Return (x, y) of the center of cell containing provided text 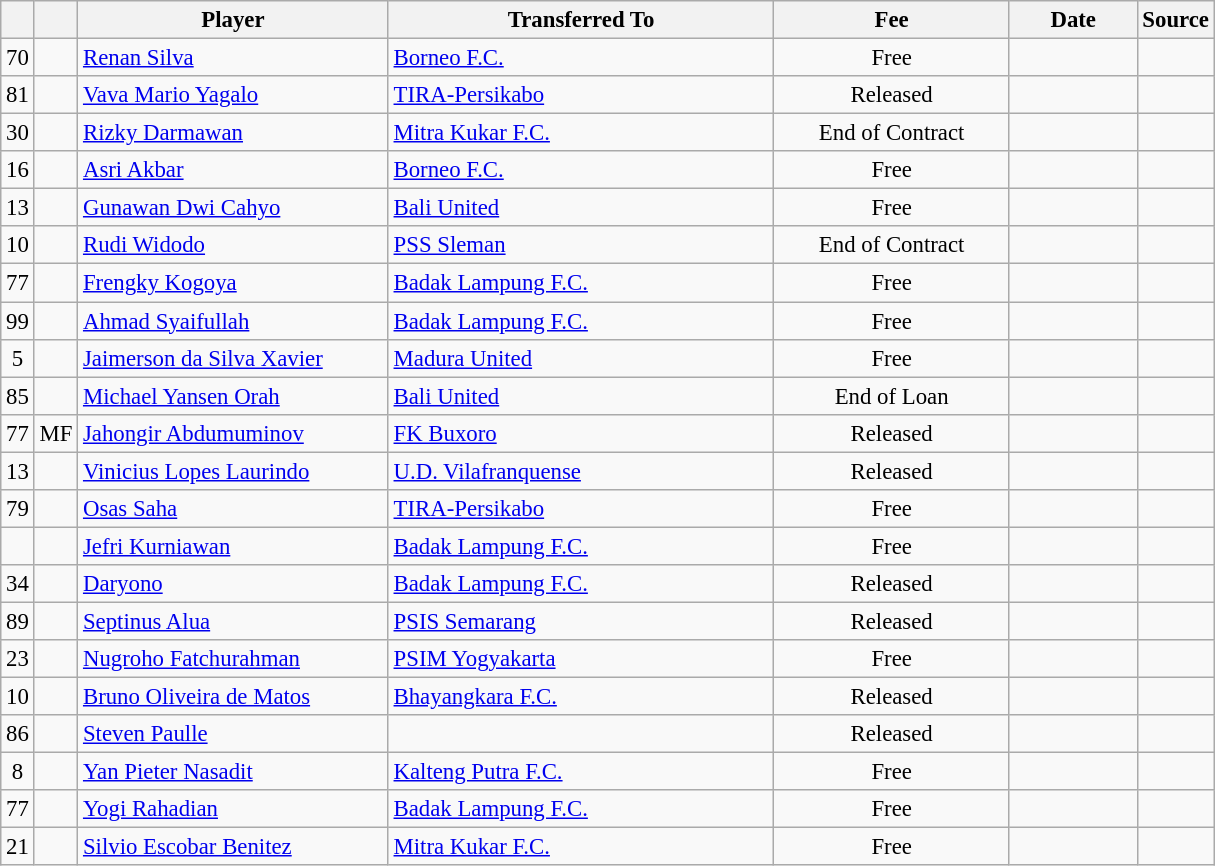
85 (18, 396)
Rudi Widodo (234, 245)
Player (234, 20)
Fee (892, 20)
Gunawan Dwi Cahyo (234, 208)
30 (18, 133)
Jefri Kurniawan (234, 546)
Frengky Kogoya (234, 283)
89 (18, 621)
5 (18, 358)
PSIS Semarang (581, 621)
Vava Mario Yagalo (234, 95)
Bruno Oliveira de Matos (234, 697)
End of Loan (892, 396)
PSS Sleman (581, 245)
Vinicius Lopes Laurindo (234, 471)
23 (18, 659)
16 (18, 170)
Yogi Rahadian (234, 809)
Daryono (234, 584)
81 (18, 95)
Jahongir Abdumuminov (234, 433)
Bhayangkara F.C. (581, 697)
Yan Pieter Nasadit (234, 772)
Transferred To (581, 20)
PSIM Yogyakarta (581, 659)
8 (18, 772)
Rizky Darmawan (234, 133)
Osas Saha (234, 509)
Michael Yansen Orah (234, 396)
Date (1073, 20)
FK Buxoro (581, 433)
99 (18, 321)
Septinus Alua (234, 621)
Nugroho Fatchurahman (234, 659)
MF (56, 433)
79 (18, 509)
Madura United (581, 358)
Steven Paulle (234, 734)
Source (1176, 20)
Renan Silva (234, 58)
Kalteng Putra F.C. (581, 772)
Jaimerson da Silva Xavier (234, 358)
U.D. Vilafranquense (581, 471)
21 (18, 847)
86 (18, 734)
70 (18, 58)
Silvio Escobar Benitez (234, 847)
Ahmad Syaifullah (234, 321)
Asri Akbar (234, 170)
34 (18, 584)
